Return [X, Y] of the center of cell containing provided text 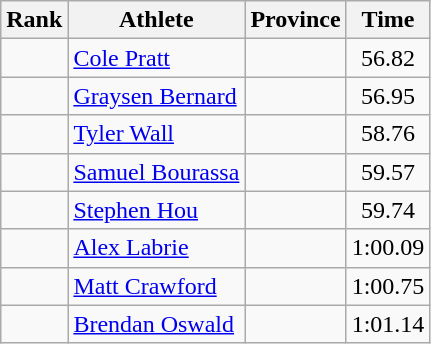
Cole Pratt [156, 58]
1:00.09 [388, 248]
Brendan Oswald [156, 324]
59.57 [388, 172]
Tyler Wall [156, 134]
Athlete [156, 20]
Matt Crawford [156, 286]
Alex Labrie [156, 248]
56.95 [388, 96]
Graysen Bernard [156, 96]
59.74 [388, 210]
1:01.14 [388, 324]
1:00.75 [388, 286]
58.76 [388, 134]
Rank [34, 20]
Stephen Hou [156, 210]
Samuel Bourassa [156, 172]
56.82 [388, 58]
Time [388, 20]
Province [296, 20]
